Search for the cell housing the specified text and yield its [x, y] center coordinate. 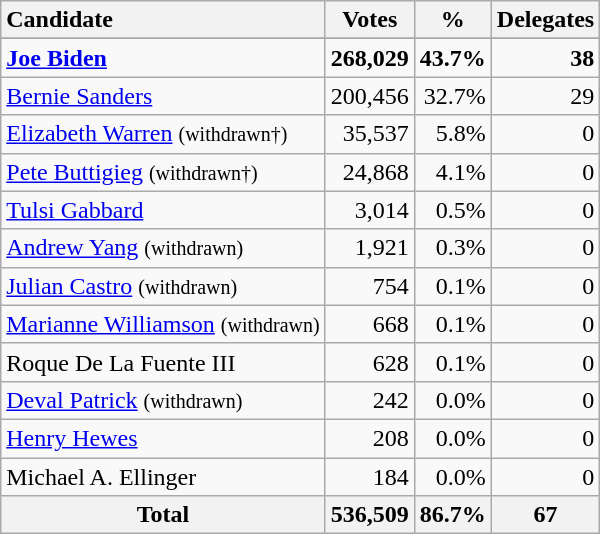
38 [545, 58]
0.5% [452, 210]
242 [370, 400]
Henry Hewes [163, 438]
208 [370, 438]
3,014 [370, 210]
Julian Castro (withdrawn) [163, 286]
67 [545, 515]
Marianne Williamson (withdrawn) [163, 324]
Andrew Yang (withdrawn) [163, 248]
184 [370, 477]
% [452, 20]
29 [545, 96]
Elizabeth Warren (withdrawn†) [163, 134]
Joe Biden [163, 58]
Votes [370, 20]
754 [370, 286]
668 [370, 324]
86.7% [452, 515]
268,029 [370, 58]
Deval Patrick (withdrawn) [163, 400]
Michael A. Ellinger [163, 477]
536,509 [370, 515]
Bernie Sanders [163, 96]
Tulsi Gabbard [163, 210]
Pete Buttigieg (withdrawn†) [163, 172]
32.7% [452, 96]
Delegates [545, 20]
Candidate [163, 20]
1,921 [370, 248]
35,537 [370, 134]
24,868 [370, 172]
0.3% [452, 248]
43.7% [452, 58]
Total [163, 515]
4.1% [452, 172]
628 [370, 362]
200,456 [370, 96]
Roque De La Fuente III [163, 362]
5.8% [452, 134]
